Provide the [x, y] coordinate of the cell's center where the given text is located.  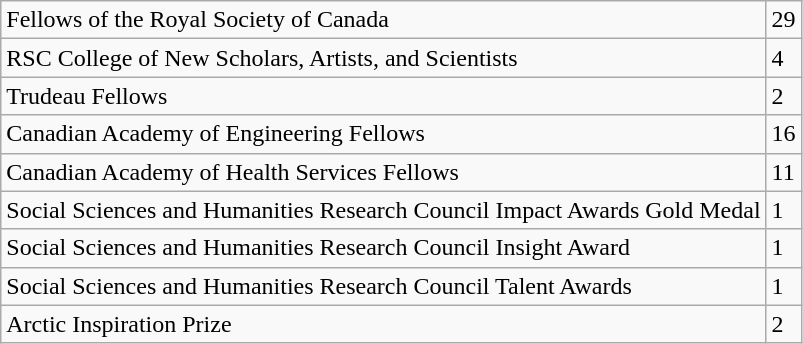
4 [784, 58]
Arctic Inspiration Prize [384, 324]
Fellows of the Royal Society of Canada [384, 20]
RSC College of New Scholars, Artists, and Scientists [384, 58]
Social Sciences and Humanities Research Council Insight Award [384, 248]
16 [784, 134]
Social Sciences and Humanities Research Council Impact Awards Gold Medal [384, 210]
Social Sciences and Humanities Research Council Talent Awards [384, 286]
11 [784, 172]
Trudeau Fellows [384, 96]
Canadian Academy of Health Services Fellows [384, 172]
29 [784, 20]
Canadian Academy of Engineering Fellows [384, 134]
